Locate the cell with the specified text and output its [X, Y] center coordinate. 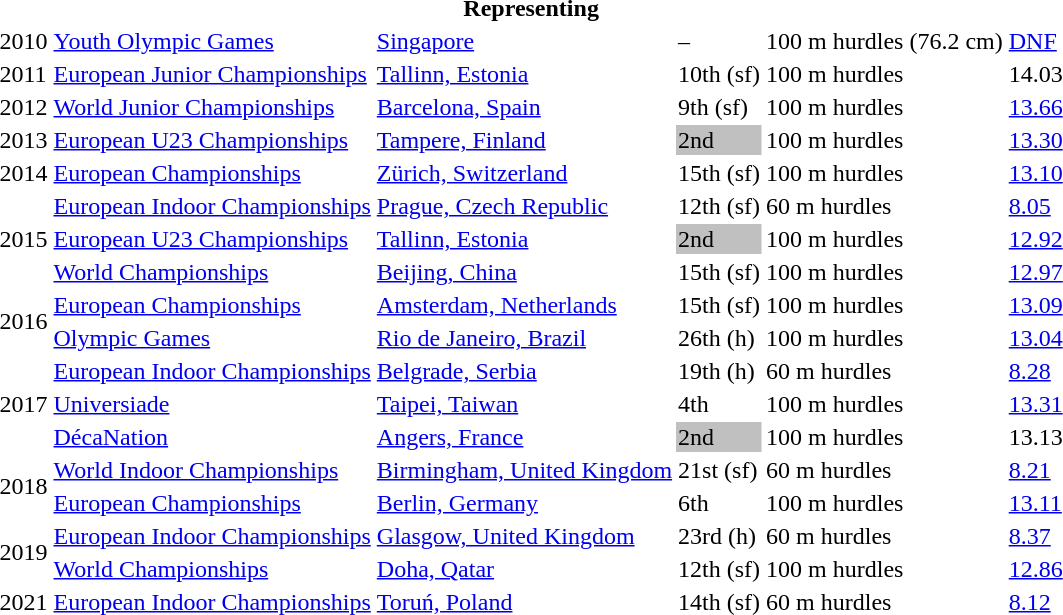
9th (sf) [720, 107]
23rd (h) [720, 536]
6th [720, 503]
World Indoor Championships [212, 470]
Singapore [524, 41]
– [720, 41]
Doha, Qatar [524, 569]
Amsterdam, Netherlands [524, 305]
10th (sf) [720, 74]
Prague, Czech Republic [524, 206]
Birmingham, United Kingdom [524, 470]
Taipei, Taiwan [524, 404]
19th (h) [720, 371]
Glasgow, United Kingdom [524, 536]
Youth Olympic Games [212, 41]
Tampere, Finland [524, 140]
100 m hurdles (76.2 cm) [885, 41]
Zürich, Switzerland [524, 173]
21st (sf) [720, 470]
Universiade [212, 404]
World Junior Championships [212, 107]
Belgrade, Serbia [524, 371]
Barcelona, Spain [524, 107]
Angers, France [524, 437]
DécaNation [212, 437]
4th [720, 404]
26th (h) [720, 338]
Olympic Games [212, 338]
Berlin, Germany [524, 503]
Beijing, China [524, 272]
European Junior Championships [212, 74]
Rio de Janeiro, Brazil [524, 338]
